Identify which cell holds the provided text, then report its [X, Y] central coordinate. 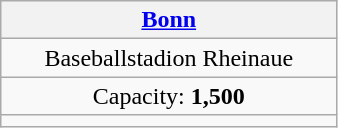
Baseballstadion Rheinaue [169, 58]
Capacity: 1,500 [169, 96]
Bonn [169, 20]
